Identify which cell holds the provided text, then report its (X, Y) central coordinate. 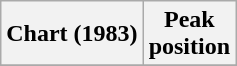
Chart (1983) (72, 34)
Peakposition (189, 34)
